From the cell containing the given text, extract its center point as (x, y) coordinate. 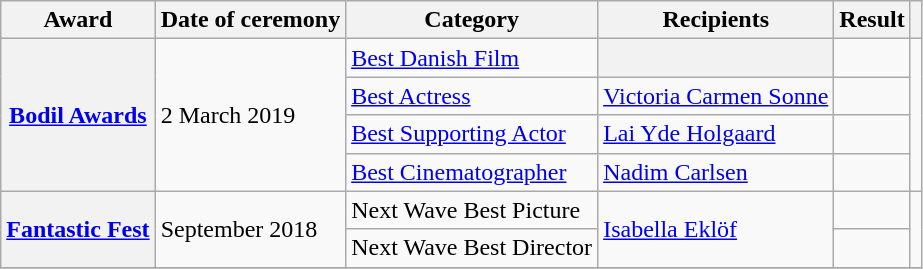
Nadim Carlsen (716, 172)
Best Danish Film (472, 58)
Next Wave Best Director (472, 248)
Category (472, 20)
Result (872, 20)
Recipients (716, 20)
Best Cinematographer (472, 172)
Date of ceremony (250, 20)
2 March 2019 (250, 115)
Award (78, 20)
Best Supporting Actor (472, 134)
Best Actress (472, 96)
September 2018 (250, 229)
Isabella Eklöf (716, 229)
Lai Yde Holgaard (716, 134)
Fantastic Fest (78, 229)
Victoria Carmen Sonne (716, 96)
Bodil Awards (78, 115)
Next Wave Best Picture (472, 210)
